Extract the [x, y] coordinate from the center of the cell holding the provided text.  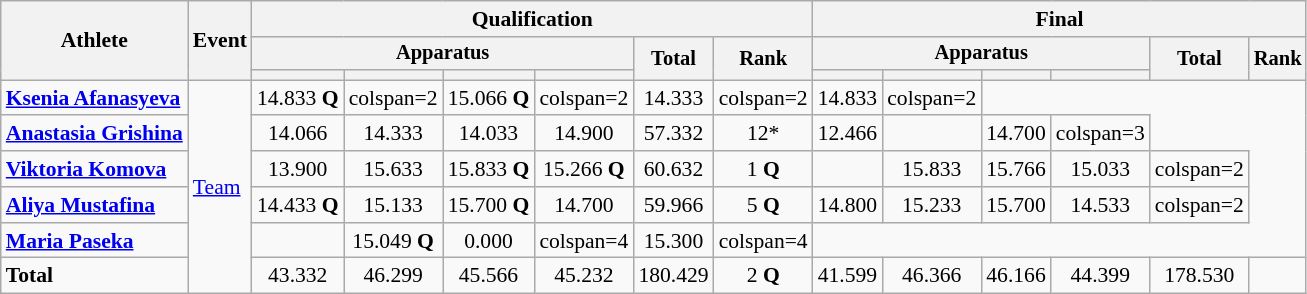
5 Q [764, 205]
43.332 [298, 276]
45.566 [489, 276]
13.900 [298, 169]
15.233 [932, 205]
14.900 [584, 134]
59.966 [673, 205]
14.433 Q [298, 205]
15.133 [394, 205]
Athlete [94, 40]
45.232 [584, 276]
Anastasia Grishina [94, 134]
12.466 [848, 134]
Final [1060, 19]
Event [220, 40]
Aliya Mustafina [94, 205]
15.066 Q [489, 98]
Team [220, 187]
15.833 Q [489, 169]
Qualification [532, 19]
41.599 [848, 276]
15.700 Q [489, 205]
colspan=3 [1100, 134]
15.266 Q [584, 169]
44.399 [1100, 276]
46.299 [394, 276]
14.066 [298, 134]
57.332 [673, 134]
178.530 [1200, 276]
2 Q [764, 276]
15.049 Q [394, 241]
60.632 [673, 169]
46.366 [932, 276]
14.833 [848, 98]
14.833 Q [298, 98]
1 Q [764, 169]
Ksenia Afanasyeva [94, 98]
12* [764, 134]
180.429 [673, 276]
15.033 [1100, 169]
Viktoria Komova [94, 169]
15.300 [673, 241]
46.166 [1016, 276]
14.533 [1100, 205]
14.800 [848, 205]
14.033 [489, 134]
15.633 [394, 169]
0.000 [489, 241]
15.700 [1016, 205]
15.766 [1016, 169]
Maria Paseka [94, 241]
15.833 [932, 169]
